Determine the [X, Y] coordinate at the center of the cell enclosing the given text.  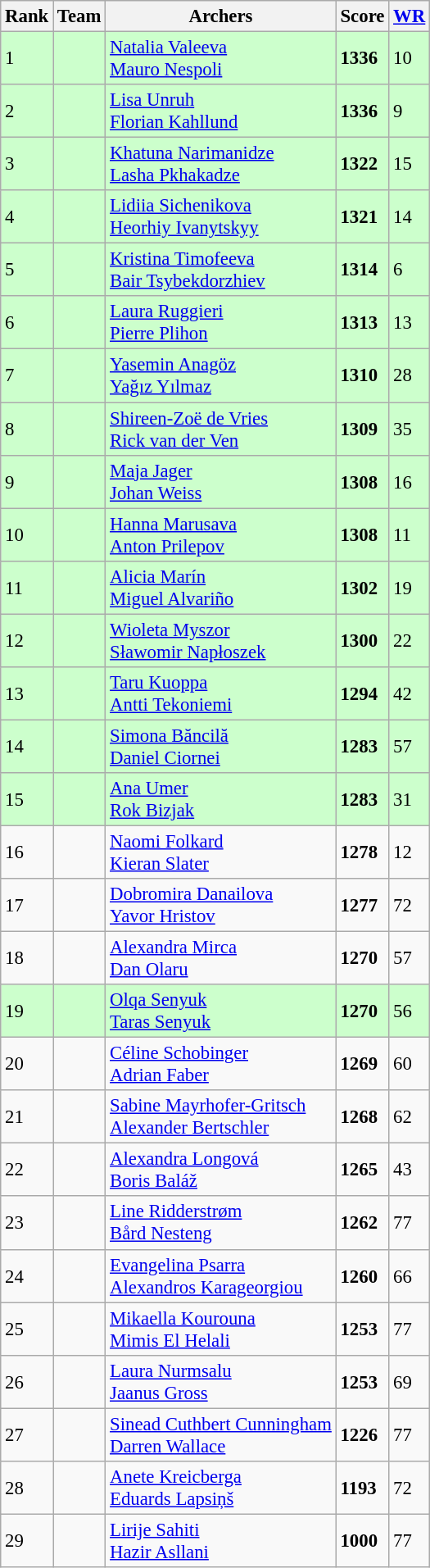
1 [27, 59]
1314 [362, 270]
Laura NurmsaluJaanus Gross [221, 1382]
Alexandra MircaDan Olaru [221, 959]
60 [410, 1064]
1322 [362, 164]
Lidiia SichenikovaHeorhiy Ivanytskyy [221, 216]
Evangelina PsarraAlexandros Karageorgiou [221, 1275]
Maja JagerJohan Weiss [221, 482]
5 [27, 270]
69 [410, 1382]
1321 [362, 216]
Wioleta MyszorSławomir Napłoszek [221, 641]
1309 [362, 429]
Mikaella KourounaMimis El Helali [221, 1329]
21 [27, 1116]
Naomi FolkardKieran Slater [221, 852]
Rank [27, 16]
Dobromira DanailovaYavor Hristov [221, 905]
3 [27, 164]
20 [27, 1064]
1278 [362, 852]
Shireen-Zoë de VriesRick van der Ven [221, 429]
42 [410, 693]
Lisa UnruhFlorian Kahllund [221, 111]
Sabine Mayrhofer-GritschAlexander Bertschler [221, 1116]
29 [27, 1541]
Khatuna NarimanidzeLasha Pkhakadze [221, 164]
WR [410, 16]
Natalia ValeevaMauro Nespoli [221, 59]
17 [27, 905]
7 [27, 375]
Simona BăncilăDaniel Ciornei [221, 746]
1226 [362, 1434]
Team [79, 16]
Lirije SahitiHazir Asllani [221, 1541]
Ana UmerRok Bizjak [221, 800]
4 [27, 216]
62 [410, 1116]
Céline SchobingerAdrian Faber [221, 1064]
1193 [362, 1488]
1262 [362, 1223]
Laura RuggieriPierre Plihon [221, 323]
1313 [362, 323]
Alicia MarínMiguel Alvariño [221, 587]
1310 [362, 375]
1260 [362, 1275]
1269 [362, 1064]
26 [27, 1382]
43 [410, 1170]
Yasemin AnagözYağız Yılmaz [221, 375]
Taru KuoppaAntti Tekoniemi [221, 693]
Hanna MarusavaAnton Prilepov [221, 534]
8 [27, 429]
1294 [362, 693]
Anete KreicbergaEduards Lapsiņš [221, 1488]
Score [362, 16]
Alexandra LongováBoris Baláž [221, 1170]
Archers [221, 16]
1302 [362, 587]
56 [410, 1011]
1277 [362, 905]
66 [410, 1275]
31 [410, 800]
18 [27, 959]
1268 [362, 1116]
23 [27, 1223]
25 [27, 1329]
1265 [362, 1170]
1000 [362, 1541]
27 [27, 1434]
Sinead Cuthbert CunninghamDarren Wallace [221, 1434]
Line RidderstrømBård Nesteng [221, 1223]
2 [27, 111]
Kristina TimofeevaBair Tsybekdorzhiev [221, 270]
24 [27, 1275]
Olqa SenyukTaras Senyuk [221, 1011]
35 [410, 429]
1300 [362, 641]
